Find where the given text appears and provide that cell's center as (X, Y) coordinate. 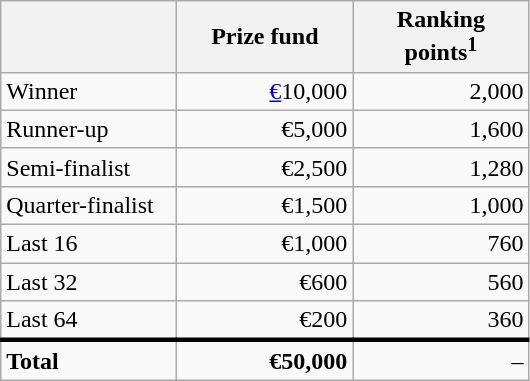
Semi-finalist (89, 167)
€1,500 (265, 205)
1,000 (441, 205)
1,280 (441, 167)
Runner-up (89, 129)
Last 64 (89, 321)
Winner (89, 91)
2,000 (441, 91)
€200 (265, 321)
760 (441, 244)
360 (441, 321)
Ranking points1 (441, 37)
Quarter-finalist (89, 205)
€10,000 (265, 91)
€50,000 (265, 360)
– (441, 360)
Last 16 (89, 244)
560 (441, 282)
Total (89, 360)
1,600 (441, 129)
€1,000 (265, 244)
Prize fund (265, 37)
€600 (265, 282)
€2,500 (265, 167)
Last 32 (89, 282)
€5,000 (265, 129)
